From the cell containing the given text, extract its center point as (x, y) coordinate. 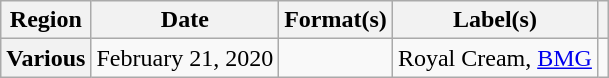
Format(s) (336, 20)
Region (46, 20)
Date (185, 20)
February 21, 2020 (185, 58)
Label(s) (494, 20)
Various (46, 58)
Royal Cream, BMG (494, 58)
